Extract the [X, Y] coordinate from the center of the cell holding the provided text.  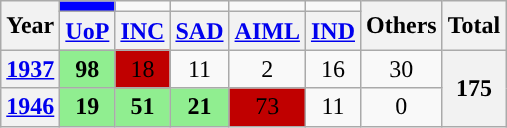
98 [88, 69]
1946 [30, 107]
1937 [30, 69]
16 [332, 69]
19 [88, 107]
Total [474, 26]
UoP [88, 31]
AIML [267, 31]
IND [332, 31]
175 [474, 88]
INC [142, 31]
2 [267, 69]
Year [30, 26]
30 [402, 69]
Others [402, 26]
SAD [200, 31]
18 [142, 69]
21 [200, 107]
51 [142, 107]
0 [402, 107]
73 [267, 107]
